Detect which cell encompasses the target text, then output its (X, Y) center coordinate. 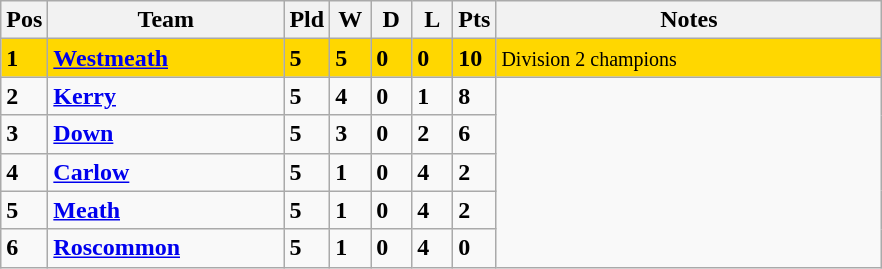
Division 2 champions (689, 58)
Meath (166, 210)
Kerry (166, 96)
Pts (474, 20)
10 (474, 58)
Roscommon (166, 248)
D (392, 20)
Pos (24, 20)
Notes (689, 20)
Westmeath (166, 58)
Down (166, 134)
Carlow (166, 172)
Team (166, 20)
8 (474, 96)
Pld (307, 20)
L (432, 20)
W (350, 20)
